Return (X, Y) of the center of cell containing provided text 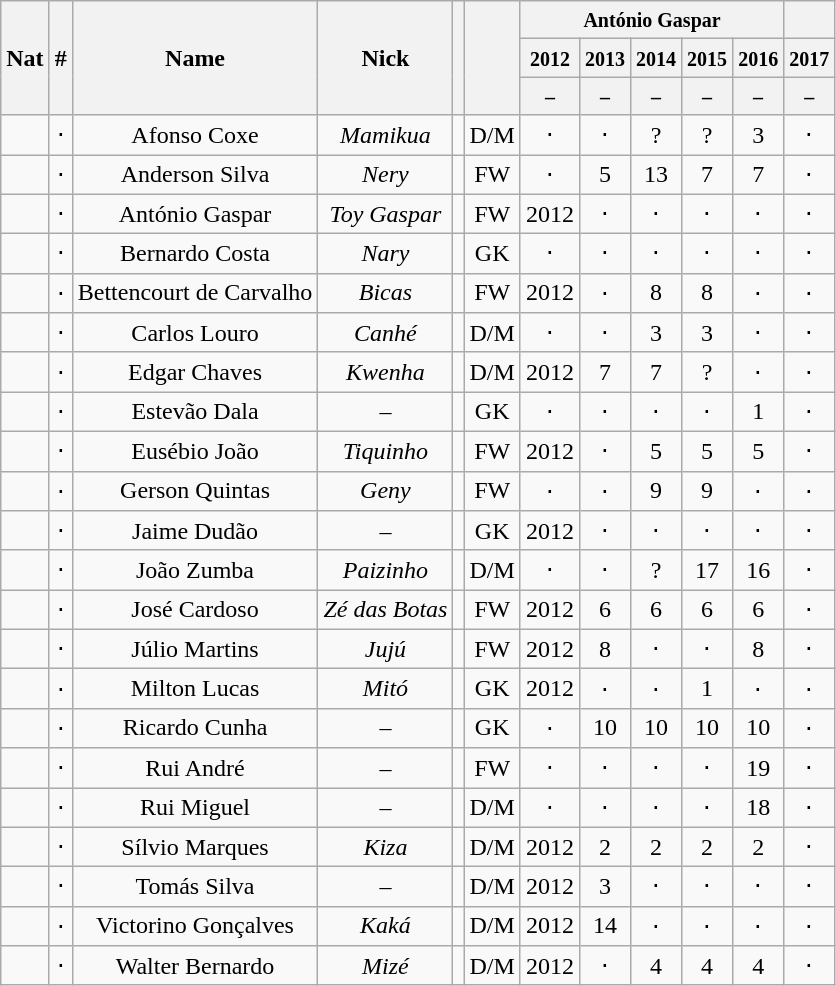
2013 (604, 58)
Name (195, 58)
Mitó (386, 689)
13 (656, 174)
Carlos Louro (195, 333)
Geny (386, 491)
17 (708, 570)
19 (758, 768)
Bettencourt de Carvalho (195, 293)
Estevão Dala (195, 412)
Mizé (386, 966)
José Cardoso (195, 610)
João Zumba (195, 570)
16 (758, 570)
Sílvio Marques (195, 847)
2015 (708, 58)
Paizinho (386, 570)
Toy Gaspar (386, 214)
Rui Miguel (195, 808)
Gerson Quintas (195, 491)
Milton Lucas (195, 689)
Bicas (386, 293)
Jaime Dudão (195, 531)
Anderson Silva (195, 174)
Jujú (386, 649)
2017 (810, 58)
Júlio Martins (195, 649)
Rui André (195, 768)
Zé das Botas (386, 610)
14 (604, 926)
Tomás Silva (195, 887)
# (60, 58)
Kwenha (386, 372)
Bernardo Costa (195, 254)
Afonso Coxe (195, 135)
Ricardo Cunha (195, 728)
Tiquinho (386, 451)
Eusébio João (195, 451)
Nary (386, 254)
Nery (386, 174)
Kiza (386, 847)
Victorino Gonçalves (195, 926)
Canhé (386, 333)
Kaká (386, 926)
2016 (758, 58)
2014 (656, 58)
Walter Bernardo (195, 966)
Nick (386, 58)
Edgar Chaves (195, 372)
18 (758, 808)
Mamikua (386, 135)
Nat (25, 58)
